Capture the cell that displays the provided text and extract its [X, Y] central coordinate. 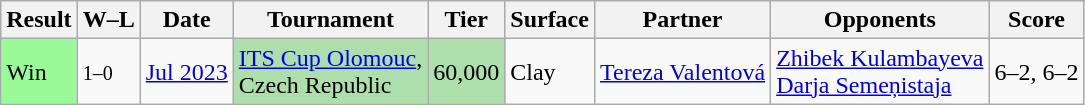
ITS Cup Olomouc, Czech Republic [330, 72]
Surface [550, 20]
Tier [466, 20]
60,000 [466, 72]
Score [1036, 20]
Jul 2023 [186, 72]
Opponents [880, 20]
Date [186, 20]
Tournament [330, 20]
Win [39, 72]
1–0 [108, 72]
Clay [550, 72]
Result [39, 20]
6–2, 6–2 [1036, 72]
W–L [108, 20]
Partner [682, 20]
Zhibek Kulambayeva Darja Semeņistaja [880, 72]
Tereza Valentová [682, 72]
